Scan for the cell matching the given text and deliver its [x, y] coordinate at center. 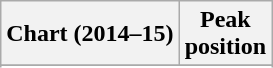
Peakposition [225, 34]
Chart (2014–15) [90, 34]
